Determine the [x, y] coordinate at the center of the cell enclosing the given text.  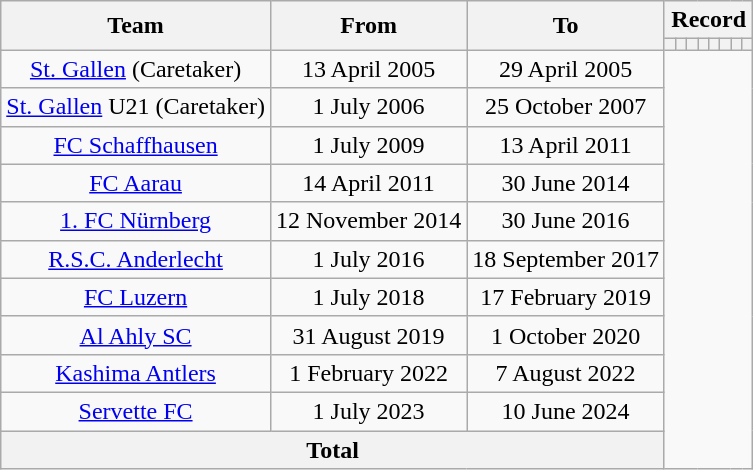
25 October 2007 [566, 107]
1 July 2023 [368, 411]
1. FC Nürnberg [136, 221]
29 April 2005 [566, 69]
St. Gallen (Caretaker) [136, 69]
R.S.C. Anderlecht [136, 259]
Kashima Antlers [136, 373]
Team [136, 26]
10 June 2024 [566, 411]
Record [708, 20]
30 June 2014 [566, 183]
14 April 2011 [368, 183]
1 July 2016 [368, 259]
31 August 2019 [368, 335]
7 August 2022 [566, 373]
1 July 2006 [368, 107]
From [368, 26]
FC Schaffhausen [136, 145]
13 April 2011 [566, 145]
1 October 2020 [566, 335]
Al Ahly SC [136, 335]
12 November 2014 [368, 221]
FC Aarau [136, 183]
1 July 2018 [368, 297]
13 April 2005 [368, 69]
FC Luzern [136, 297]
18 September 2017 [566, 259]
17 February 2019 [566, 297]
Servette FC [136, 411]
St. Gallen U21 (Caretaker) [136, 107]
1 February 2022 [368, 373]
30 June 2016 [566, 221]
Total [333, 449]
To [566, 26]
1 July 2009 [368, 145]
